Detect which cell encompasses the target text, then output its [x, y] center coordinate. 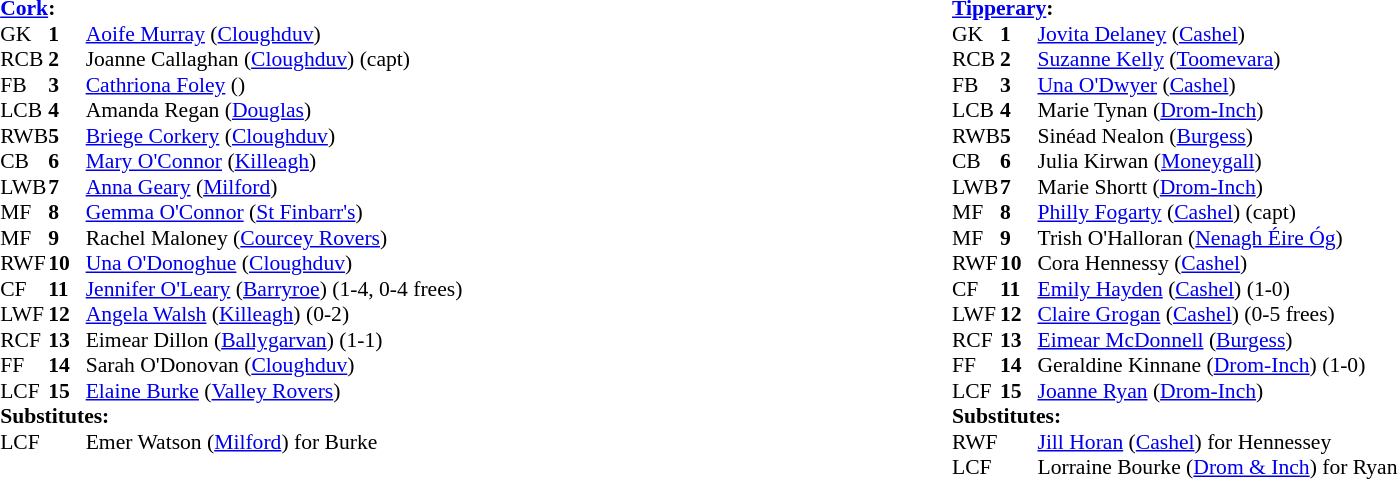
Mary O'Connor (Killeagh) [274, 161]
Suzanne Kelly (Toomevara) [1217, 59]
Una O'Dwyer (Cashel) [1217, 85]
Elaine Burke (Valley Rovers) [274, 391]
Angela Walsh (Killeagh) (0-2) [274, 315]
Anna Geary (Milford) [274, 187]
Rachel Maloney (Courcey Rovers) [274, 238]
Emily Hayden (Cashel) (1-0) [1217, 289]
Eimear McDonnell (Burgess) [1217, 340]
Geraldine Kinnane (Drom-Inch) (1-0) [1217, 365]
Sarah O'Donovan (Cloughduv) [274, 365]
Jovita Delaney (Cashel) [1217, 34]
Una O'Donoghue (Cloughduv) [274, 263]
Jennifer O'Leary (Barryroe) (1-4, 0-4 frees) [274, 289]
Amanda Regan (Douglas) [274, 111]
Trish O'Halloran (Nenagh Éire Óg) [1217, 238]
Jill Horan (Cashel) for Hennessey [1217, 442]
Julia Kirwan (Moneygall) [1217, 161]
Cora Hennessy (Cashel) [1217, 263]
Emer Watson (Milford) for Burke [274, 442]
Briege Corkery (Cloughduv) [274, 136]
Eimear Dillon (Ballygarvan) (1-1) [274, 340]
Joanne Ryan (Drom-Inch) [1217, 391]
Cathriona Foley () [274, 85]
Aoife Murray (Cloughduv) [274, 34]
Marie Tynan (Drom-Inch) [1217, 111]
Gemma O'Connor (St Finbarr's) [274, 213]
Sinéad Nealon (Burgess) [1217, 136]
Claire Grogan (Cashel) (0-5 frees) [1217, 315]
Joanne Callaghan (Cloughduv) (capt) [274, 59]
Marie Shortt (Drom-Inch) [1217, 187]
Philly Fogarty (Cashel) (capt) [1217, 213]
